Provide the [x, y] coordinate of the cell's center where the given text is located.  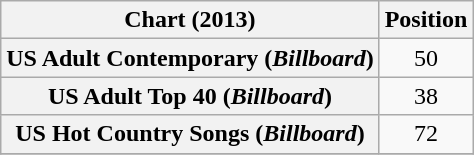
Chart (2013) [190, 20]
US Adult Contemporary (Billboard) [190, 58]
72 [426, 134]
38 [426, 96]
50 [426, 58]
US Hot Country Songs (Billboard) [190, 134]
US Adult Top 40 (Billboard) [190, 96]
Position [426, 20]
